Pinpoint the cell where the given text exists, returning its (X, Y) midpoint coordinate. 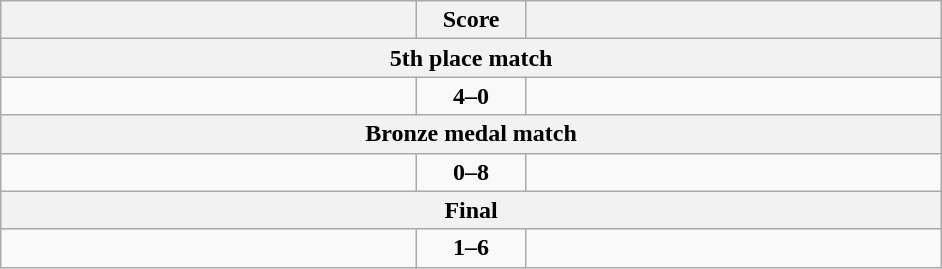
0–8 (472, 172)
Final (472, 210)
1–6 (472, 248)
Score (472, 20)
4–0 (472, 96)
5th place match (472, 58)
Bronze medal match (472, 134)
